Determine the [x, y] coordinate at the center of the cell enclosing the given text.  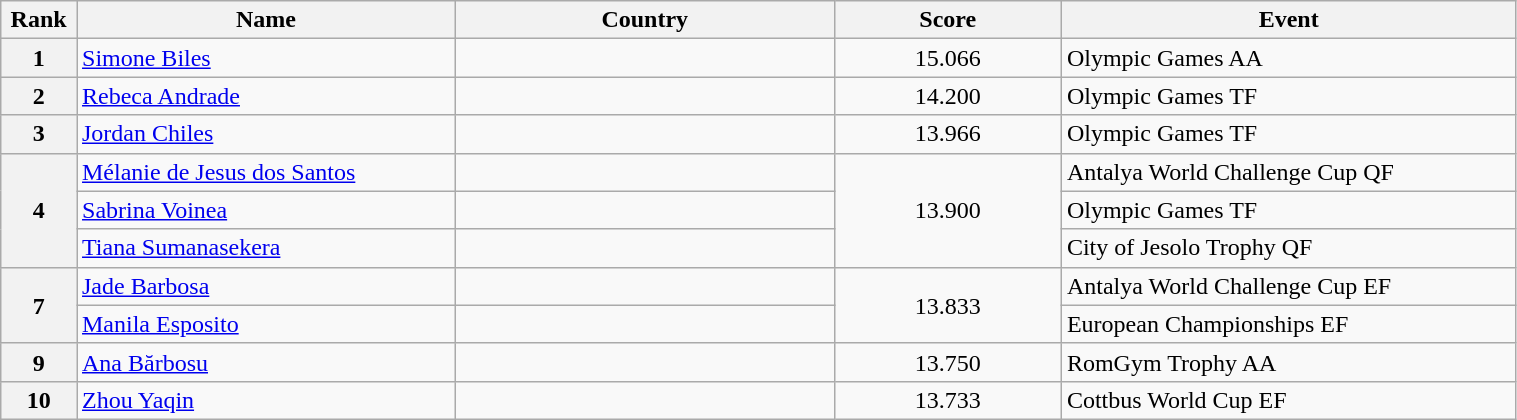
13.833 [948, 305]
Zhou Yaqin [266, 400]
Event [1288, 20]
Mélanie de Jesus dos Santos [266, 172]
Tiana Sumanasekera [266, 248]
Cottbus World Cup EF [1288, 400]
Manila Esposito [266, 324]
RomGym Trophy AA [1288, 362]
13.966 [948, 134]
City of Jesolo Trophy QF [1288, 248]
14.200 [948, 96]
Sabrina Voinea [266, 210]
Rank [39, 20]
Jade Barbosa [266, 286]
Simone Biles [266, 58]
3 [39, 134]
13.733 [948, 400]
Antalya World Challenge Cup EF [1288, 286]
13.900 [948, 210]
Name [266, 20]
Country [644, 20]
10 [39, 400]
European Championships EF [1288, 324]
9 [39, 362]
1 [39, 58]
13.750 [948, 362]
Ana Bărbosu [266, 362]
7 [39, 305]
Jordan Chiles [266, 134]
Antalya World Challenge Cup QF [1288, 172]
15.066 [948, 58]
2 [39, 96]
Rebeca Andrade [266, 96]
Olympic Games AA [1288, 58]
4 [39, 210]
Score [948, 20]
